Extract the (x, y) coordinate from the center of the cell holding the provided text.  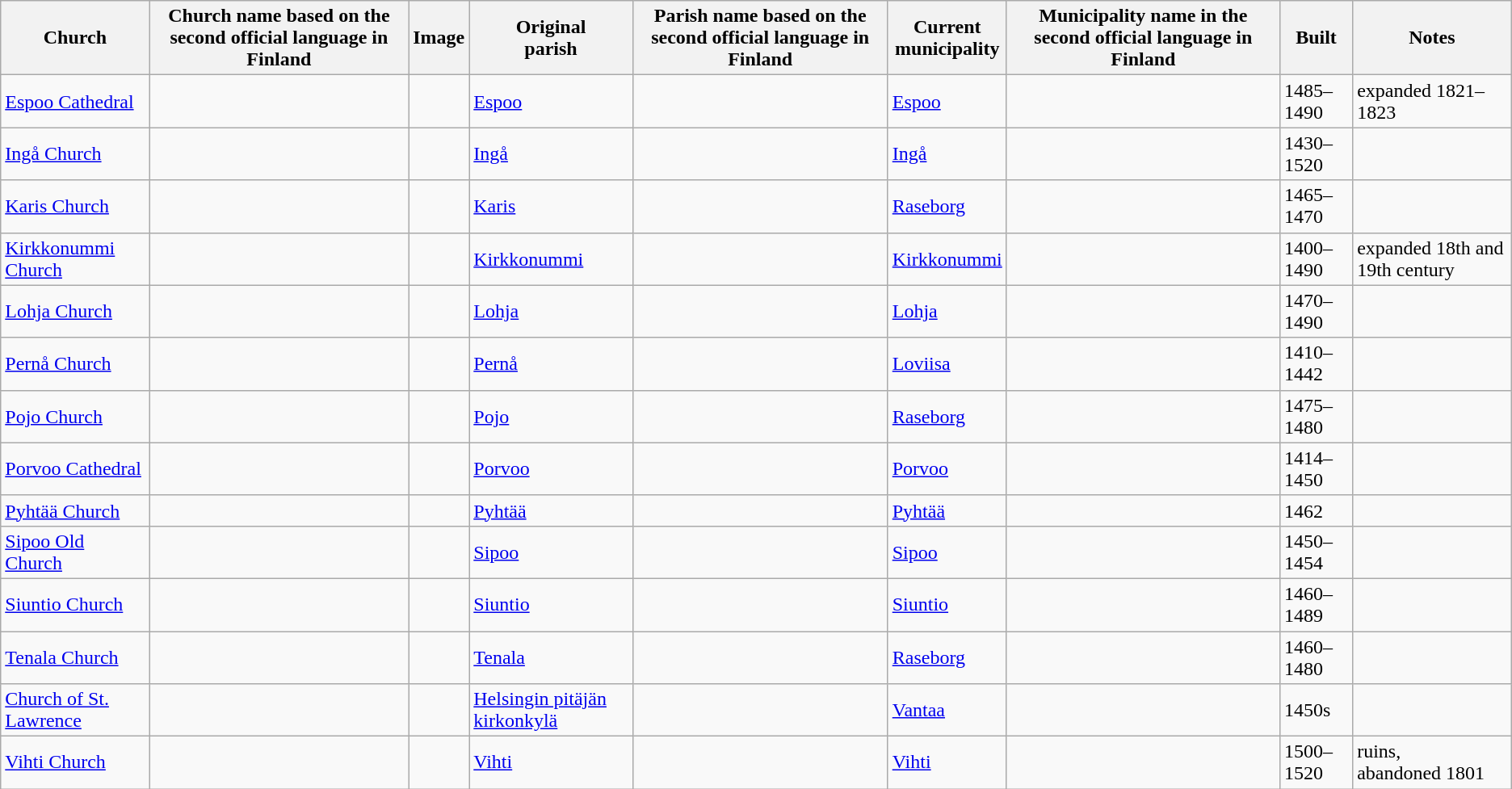
1465–1470 (1316, 207)
Kirkkonummi Church (75, 258)
1460–1489 (1316, 604)
Notes (1433, 38)
1450–1454 (1316, 552)
Vantaa (947, 711)
Pernå Church (75, 363)
1410–1442 (1316, 363)
Church of St. Lawrence (75, 711)
1414–1450 (1316, 468)
1475–1480 (1316, 417)
Original parish (551, 38)
Church name based on the second official language in Finland (279, 38)
Karis Church (75, 207)
1485–1490 (1316, 102)
Lohja Church (75, 312)
Pernå (551, 363)
expanded 1821–1823 (1433, 102)
1430–1520 (1316, 153)
Pojo (551, 417)
Built (1316, 38)
Parish name based on the second official language in Finland (760, 38)
1470–1490 (1316, 312)
Ingå Church (75, 153)
Pojo Church (75, 417)
Municipality name in the second official language in Finland (1143, 38)
1500–1520 (1316, 762)
1450s (1316, 711)
Current municipality (947, 38)
1460–1480 (1316, 657)
Vihti Church (75, 762)
Image (439, 38)
Porvoo Cathedral (75, 468)
Sipoo Old Church (75, 552)
1462 (1316, 510)
1400–1490 (1316, 258)
Pyhtää Church (75, 510)
Siuntio Church (75, 604)
Tenala Church (75, 657)
Tenala (551, 657)
Karis (551, 207)
Espoo Cathedral (75, 102)
Church (75, 38)
ruins, abandoned 1801 (1433, 762)
Helsingin pitäjän kirkonkylä (551, 711)
expanded 18th and 19th century (1433, 258)
Loviisa (947, 363)
